Determine the [x, y] coordinate at the center of the cell enclosing the given text.  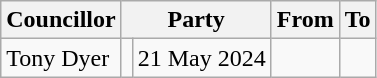
To [358, 20]
21 May 2024 [202, 58]
Party [196, 20]
Tony Dyer [61, 58]
Councillor [61, 20]
From [305, 20]
